Scan for the cell matching the given text and deliver its [x, y] coordinate at center. 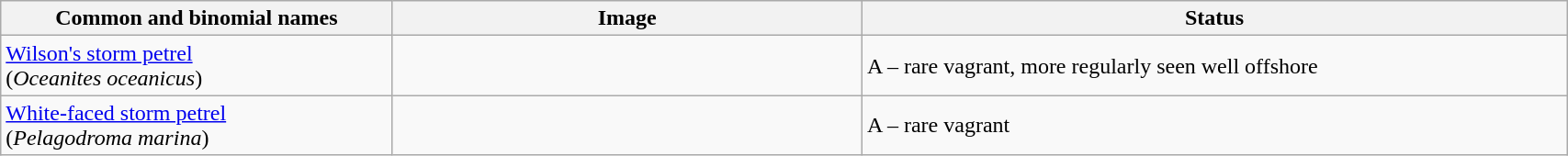
A – rare vagrant [1214, 125]
A – rare vagrant, more regularly seen well offshore [1214, 66]
Common and binomial names [197, 18]
Wilson's storm petrel(Oceanites oceanicus) [197, 66]
Image [626, 18]
White-faced storm petrel(Pelagodroma marina) [197, 125]
Status [1214, 18]
